Output the (X, Y) coordinate of the center of the cell containing the given text.  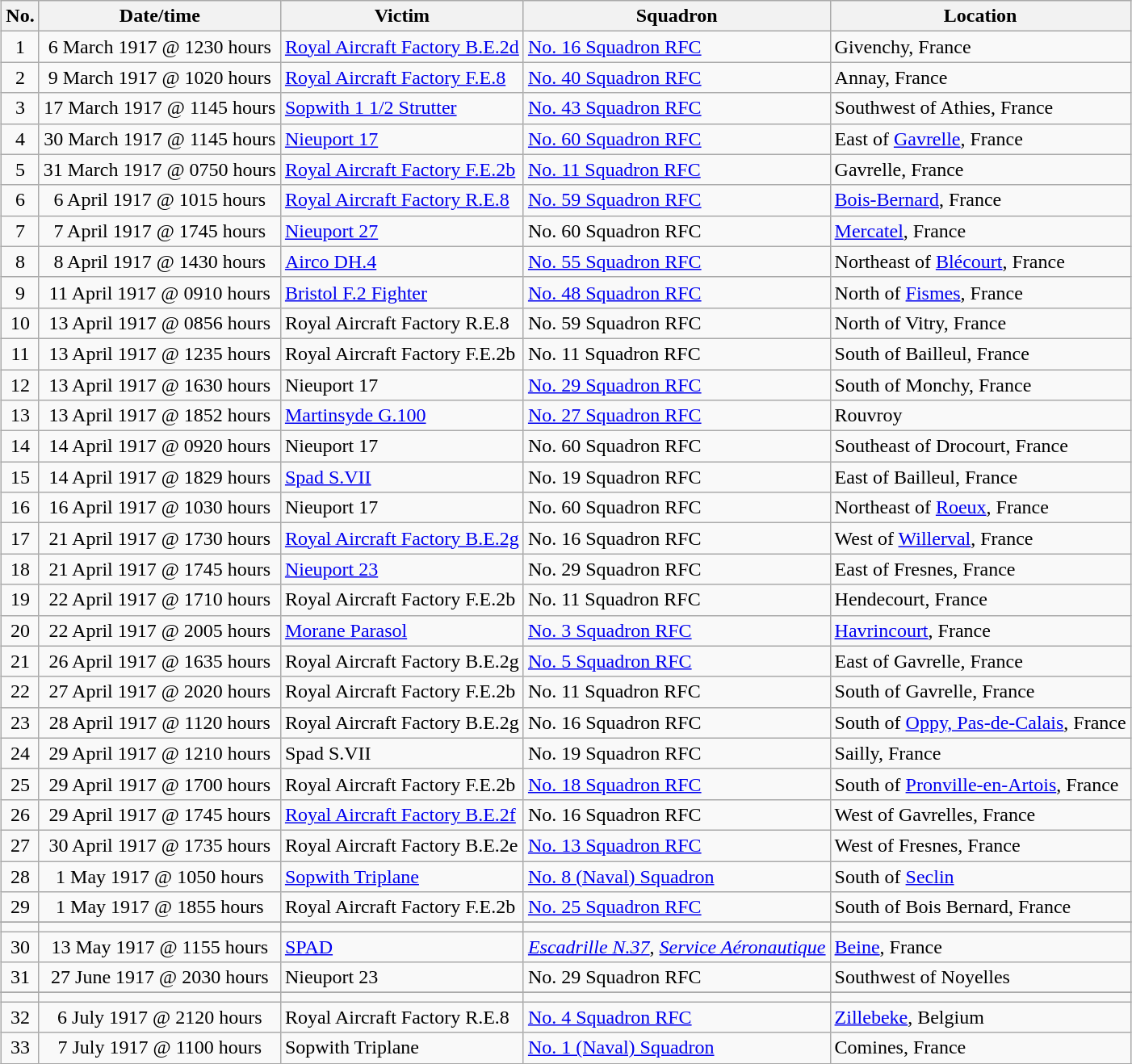
13 April 1917 @ 1630 hours (160, 385)
Rouvroy (980, 416)
Morane Parasol (402, 630)
Comines, France (980, 1048)
27 June 1917 @ 2030 hours (160, 978)
South of Monchy, France (980, 385)
Zillebeke, Belgium (980, 1017)
Victim (402, 16)
No. 55 Squadron RFC (677, 262)
6 July 1917 @ 2120 hours (160, 1017)
Sopwith 1 1/2 Strutter (402, 108)
Royal Aircraft Factory F.E.8 (402, 77)
13 April 1917 @ 1852 hours (160, 416)
Northeast of Blécourt, France (980, 262)
13 April 1917 @ 0856 hours (160, 323)
17 March 1917 @ 1145 hours (160, 108)
20 (20, 630)
25 (20, 784)
31 March 1917 @ 0750 hours (160, 170)
31 (20, 978)
Southwest of Athies, France (980, 108)
1 May 1917 @ 1855 hours (160, 907)
Gavrelle, France (980, 170)
6 March 1917 @ 1230 hours (160, 47)
Royal Aircraft Factory B.E.2f (402, 815)
27 (20, 845)
North of Vitry, France (980, 323)
No. 3 Squadron RFC (677, 630)
No. 18 Squadron RFC (677, 784)
No. 1 (Naval) Squadron (677, 1048)
21 (20, 661)
4 (20, 139)
21 April 1917 @ 1730 hours (160, 538)
7 July 1917 @ 1100 hours (160, 1048)
No. 40 Squadron RFC (677, 77)
29 April 1917 @ 1700 hours (160, 784)
No. 8 (Naval) Squadron (677, 876)
Escadrille N.37, Service Aéronautique (677, 947)
Location (980, 16)
Date/time (160, 16)
No. 5 Squadron RFC (677, 661)
11 April 1917 @ 0910 hours (160, 292)
Annay, France (980, 77)
8 (20, 262)
Havrincourt, France (980, 630)
14 April 1917 @ 0920 hours (160, 446)
19 (20, 600)
8 April 1917 @ 1430 hours (160, 262)
26 April 1917 @ 1635 hours (160, 661)
11 (20, 354)
6 April 1917 @ 1015 hours (160, 200)
Royal Aircraft Factory B.E.2e (402, 845)
7 April 1917 @ 1745 hours (160, 231)
West of Willerval, France (980, 538)
Nieuport 27 (402, 231)
22 (20, 692)
Mercatel, France (980, 231)
Squadron (677, 16)
SPAD (402, 947)
10 (20, 323)
Southeast of Drocourt, France (980, 446)
South of Gavrelle, France (980, 692)
14 April 1917 @ 1829 hours (160, 477)
29 April 1917 @ 1210 hours (160, 753)
No. 13 Squadron RFC (677, 845)
12 (20, 385)
28 April 1917 @ 1120 hours (160, 723)
15 (20, 477)
West of Gavrelles, France (980, 815)
28 (20, 876)
3 (20, 108)
30 (20, 947)
21 April 1917 @ 1745 hours (160, 569)
29 April 1917 @ 1745 hours (160, 815)
No. 25 Squadron RFC (677, 907)
23 (20, 723)
30 March 1917 @ 1145 hours (160, 139)
7 (20, 231)
South of Pronville-en-Artois, France (980, 784)
33 (20, 1048)
West of Fresnes, France (980, 845)
East of Bailleul, France (980, 477)
1 (20, 47)
No. 27 Squadron RFC (677, 416)
29 (20, 907)
9 (20, 292)
No. 48 Squadron RFC (677, 292)
Sailly, France (980, 753)
South of Bailleul, France (980, 354)
Bois-Bernard, France (980, 200)
13 May 1917 @ 1155 hours (160, 947)
No. 43 Squadron RFC (677, 108)
2 (20, 77)
16 (20, 508)
No. (20, 16)
30 April 1917 @ 1735 hours (160, 845)
26 (20, 815)
South of Bois Bernard, France (980, 907)
North of Fismes, France (980, 292)
Royal Aircraft Factory B.E.2d (402, 47)
22 April 1917 @ 1710 hours (160, 600)
Beine, France (980, 947)
32 (20, 1017)
Martinsyde G.100 (402, 416)
17 (20, 538)
Bristol F.2 Fighter (402, 292)
16 April 1917 @ 1030 hours (160, 508)
East of Fresnes, France (980, 569)
Northeast of Roeux, France (980, 508)
No. 4 Squadron RFC (677, 1017)
13 April 1917 @ 1235 hours (160, 354)
14 (20, 446)
27 April 1917 @ 2020 hours (160, 692)
South of Oppy, Pas-de-Calais, France (980, 723)
Hendecourt, France (980, 600)
1 May 1917 @ 1050 hours (160, 876)
South of Seclin (980, 876)
24 (20, 753)
5 (20, 170)
6 (20, 200)
18 (20, 569)
Southwest of Noyelles (980, 978)
13 (20, 416)
22 April 1917 @ 2005 hours (160, 630)
9 March 1917 @ 1020 hours (160, 77)
Givenchy, France (980, 47)
Airco DH.4 (402, 262)
